Find where the given text appears and provide that cell's center as (x, y) coordinate. 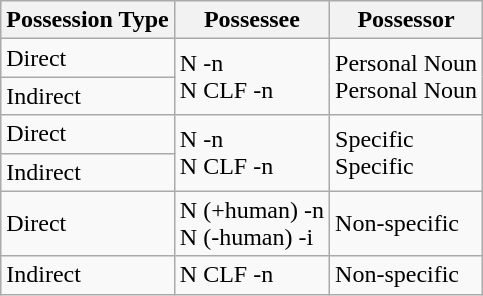
SpecificSpecific (406, 153)
N CLF -n (252, 275)
Possession Type (88, 20)
Possessor (406, 20)
N (+human) -nN (-human) -i (252, 224)
Possessee (252, 20)
Personal NounPersonal Noun (406, 77)
